Pinpoint the cell where the given text exists, returning its (x, y) midpoint coordinate. 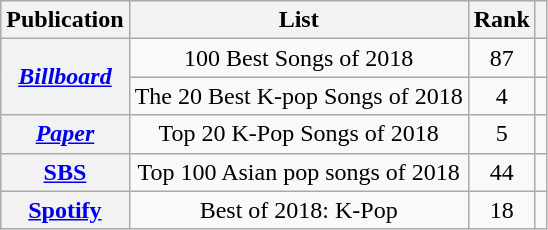
The 20 Best K-pop Songs of 2018 (298, 96)
SBS (65, 172)
Top 100 Asian pop songs of 2018 (298, 172)
87 (502, 58)
Top 20 K-Pop Songs of 2018 (298, 134)
Best of 2018: K-Pop (298, 210)
18 (502, 210)
5 (502, 134)
Rank (502, 20)
4 (502, 96)
Billboard (65, 77)
Publication (65, 20)
Spotify (65, 210)
100 Best Songs of 2018 (298, 58)
List (298, 20)
44 (502, 172)
Paper (65, 134)
